Find where the given text appears and provide that cell's center as (x, y) coordinate. 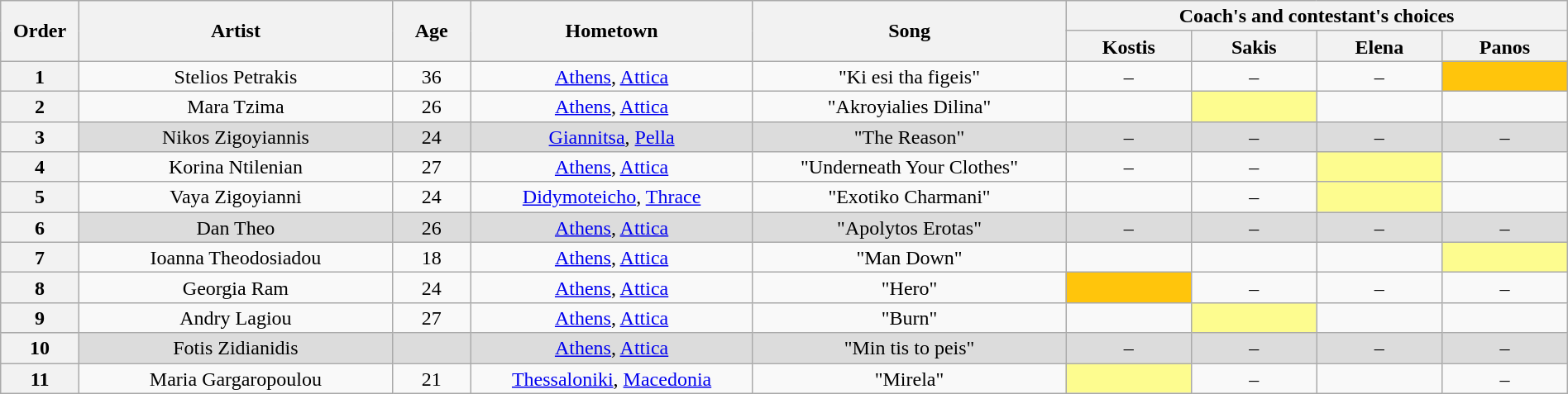
Mara Tzima (235, 106)
"Hero" (910, 287)
Elena (1379, 46)
"Burn" (910, 317)
Fotis Zidianidis (235, 349)
4 (40, 167)
"Exotiko Charmani" (910, 197)
"Underneath Your Clothes" (910, 167)
6 (40, 228)
Giannitsa, Pella (612, 137)
10 (40, 349)
Korina Ntilenian (235, 167)
Sakis (1255, 46)
Coach's and contestant's choices (1317, 17)
"Man Down" (910, 258)
"Min tis to peis" (910, 349)
Age (432, 31)
Kostis (1129, 46)
"Akroyialies Dilina" (910, 106)
"Apolytos Erotas" (910, 228)
"The Reason" (910, 137)
18 (432, 258)
Ioanna Theodosiadou (235, 258)
Panos (1505, 46)
"Ki esi tha figeis" (910, 76)
"Mirela" (910, 378)
Maria Gargaropoulou (235, 378)
8 (40, 287)
Georgia Ram (235, 287)
5 (40, 197)
Andry Lagiou (235, 317)
Song (910, 31)
9 (40, 317)
36 (432, 76)
Didymoteicho, Thrace (612, 197)
Dan Theo (235, 228)
Vaya Zigoyianni (235, 197)
Stelios Petrakis (235, 76)
11 (40, 378)
21 (432, 378)
Hometown (612, 31)
2 (40, 106)
1 (40, 76)
Order (40, 31)
Nikos Zigoyiannis (235, 137)
Artist (235, 31)
Thessaloniki, Macedonia (612, 378)
7 (40, 258)
3 (40, 137)
